Scan for the cell matching the given text and deliver its (x, y) coordinate at center. 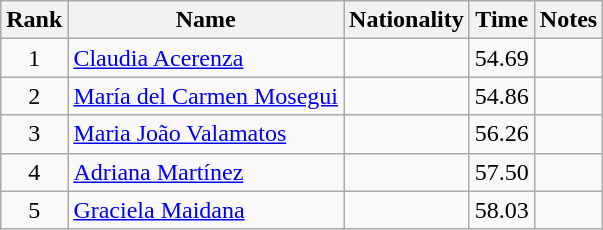
Name (206, 20)
Time (502, 20)
56.26 (502, 134)
Claudia Acerenza (206, 58)
58.03 (502, 210)
4 (34, 172)
3 (34, 134)
5 (34, 210)
Nationality (407, 20)
María del Carmen Mosegui (206, 96)
Adriana Martínez (206, 172)
54.86 (502, 96)
54.69 (502, 58)
Graciela Maidana (206, 210)
Rank (34, 20)
Maria João Valamatos (206, 134)
1 (34, 58)
57.50 (502, 172)
Notes (568, 20)
2 (34, 96)
